Pinpoint the cell where the given text exists, returning its (X, Y) midpoint coordinate. 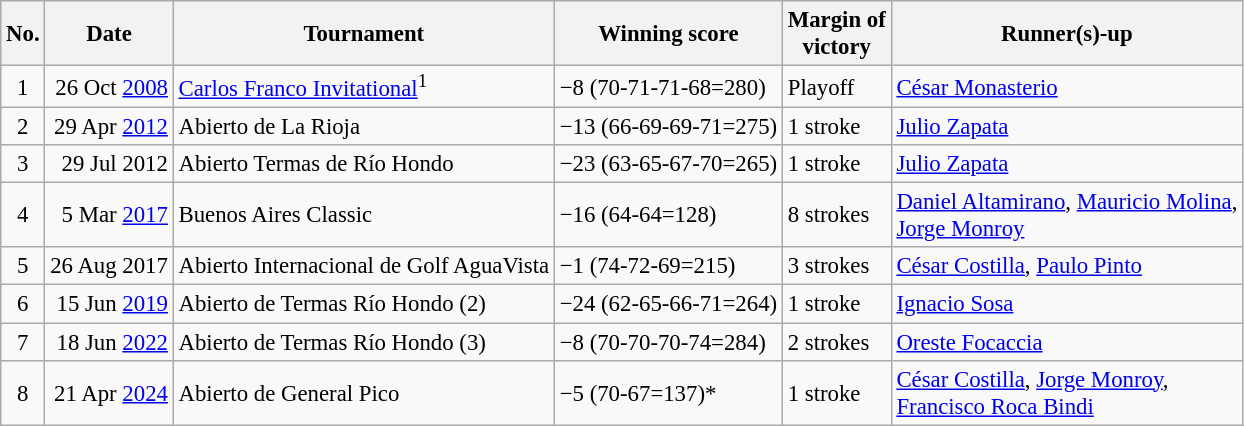
Buenos Aires Classic (364, 216)
21 Apr 2024 (109, 392)
−1 (74-72-69=215) (668, 267)
26 Oct 2008 (109, 87)
−23 (63-65-67-70=265) (668, 164)
−16 (64-64=128) (668, 216)
26 Aug 2017 (109, 267)
César Costilla, Jorge Monroy, Francisco Roca Bindi (1067, 392)
Abierto de La Rioja (364, 127)
César Monasterio (1067, 87)
5 Mar 2017 (109, 216)
No. (23, 34)
3 strokes (836, 267)
6 (23, 304)
−8 (70-71-71-68=280) (668, 87)
4 (23, 216)
Abierto de General Pico (364, 392)
Ignacio Sosa (1067, 304)
Tournament (364, 34)
Abierto de Termas Río Hondo (2) (364, 304)
3 (23, 164)
Runner(s)-up (1067, 34)
8 strokes (836, 216)
Playoff (836, 87)
−24 (62-65-66-71=264) (668, 304)
−8 (70-70-70-74=284) (668, 342)
5 (23, 267)
7 (23, 342)
Abierto Internacional de Golf AguaVista (364, 267)
Date (109, 34)
Margin ofvictory (836, 34)
1 (23, 87)
29 Apr 2012 (109, 127)
29 Jul 2012 (109, 164)
César Costilla, Paulo Pinto (1067, 267)
Daniel Altamirano, Mauricio Molina, Jorge Monroy (1067, 216)
18 Jun 2022 (109, 342)
Oreste Focaccia (1067, 342)
Abierto Termas de Río Hondo (364, 164)
−5 (70-67=137)* (668, 392)
8 (23, 392)
2 strokes (836, 342)
2 (23, 127)
Winning score (668, 34)
15 Jun 2019 (109, 304)
−13 (66-69-69-71=275) (668, 127)
Abierto de Termas Río Hondo (3) (364, 342)
Carlos Franco Invitational1 (364, 87)
